Provide the (X, Y) coordinate of the cell's center where the given text is located.  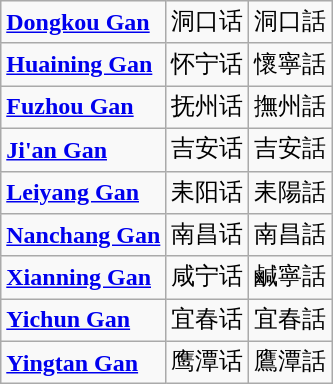
洞口话 (208, 22)
南昌话 (208, 236)
撫州話 (290, 108)
Huaining Gan (84, 64)
吉安话 (208, 150)
Dongkou Gan (84, 22)
抚州话 (208, 108)
怀宁话 (208, 64)
鹰潭话 (208, 362)
Nanchang Gan (84, 236)
宜春話 (290, 320)
洞口話 (290, 22)
南昌話 (290, 236)
鷹潭話 (290, 362)
Yingtan Gan (84, 362)
懷寧話 (290, 64)
耒陽話 (290, 192)
咸宁话 (208, 278)
宜春话 (208, 320)
Fuzhou Gan (84, 108)
Leiyang Gan (84, 192)
Yichun Gan (84, 320)
耒阳话 (208, 192)
鹹寧話 (290, 278)
Ji'an Gan (84, 150)
Xianning Gan (84, 278)
吉安話 (290, 150)
